Search for the cell housing the specified text and yield its (X, Y) center coordinate. 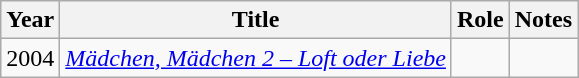
Year (30, 20)
Title (256, 20)
2004 (30, 58)
Mädchen, Mädchen 2 – Loft oder Liebe (256, 58)
Notes (543, 20)
Role (480, 20)
